Output the (x, y) coordinate of the center of the cell containing the given text.  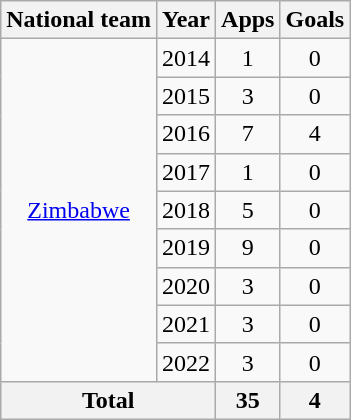
7 (248, 134)
Apps (248, 20)
2017 (186, 172)
2022 (186, 362)
2015 (186, 96)
Total (108, 400)
2021 (186, 324)
Year (186, 20)
9 (248, 248)
Zimbabwe (79, 210)
2018 (186, 210)
2020 (186, 286)
35 (248, 400)
Goals (315, 20)
2016 (186, 134)
2019 (186, 248)
National team (79, 20)
2014 (186, 58)
5 (248, 210)
